Locate the cell with the specified text and output its (X, Y) center coordinate. 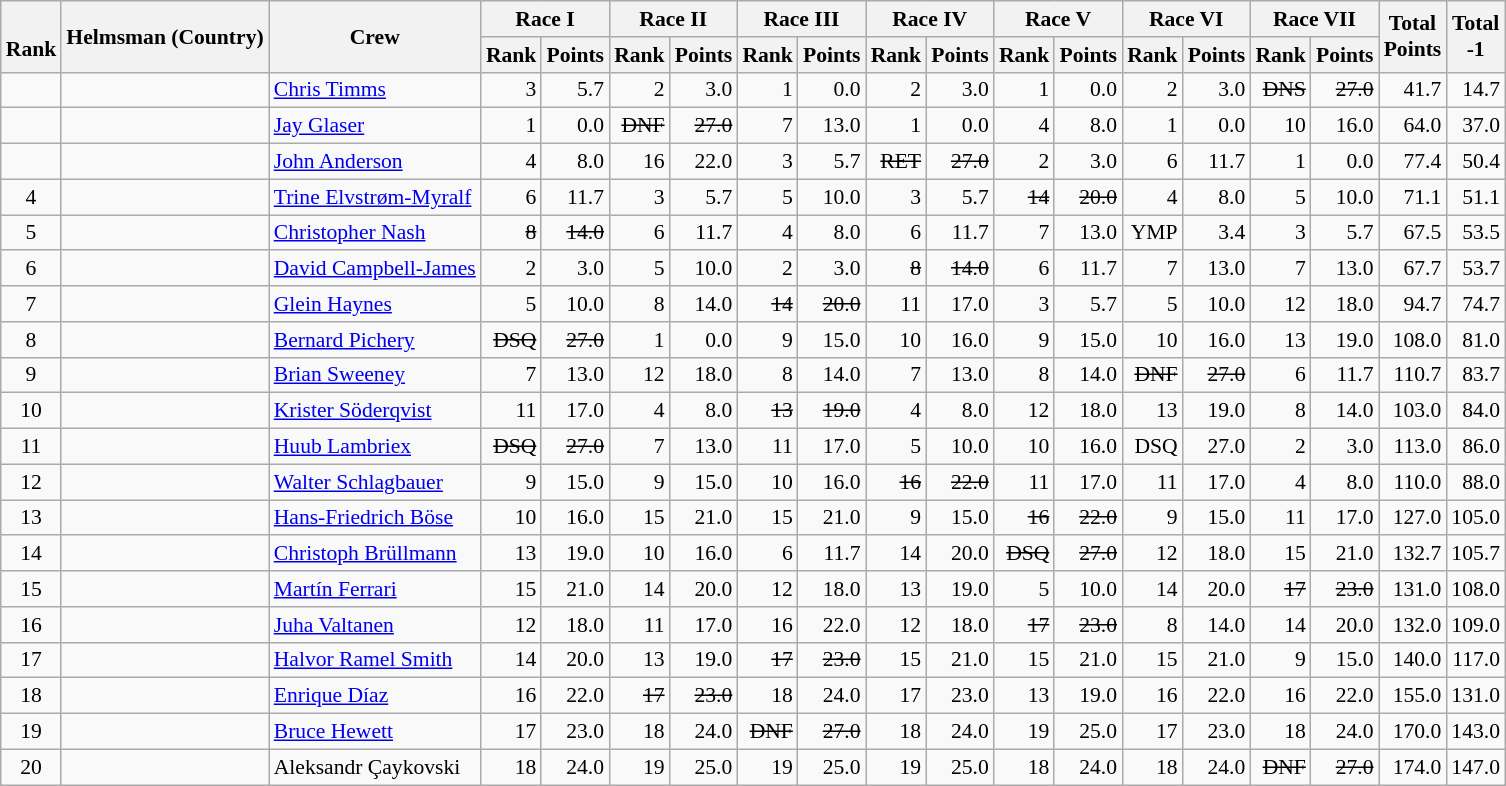
Chris Timms (375, 90)
Jay Glaser (375, 126)
155.0 (1413, 696)
Bruce Hewett (375, 732)
Glein Haynes (375, 304)
Total Points (1413, 36)
Race IV (930, 19)
Juha Valtanen (375, 625)
Aleksandr Çaykovski (375, 767)
Race V (1058, 19)
Martín Ferrari (375, 589)
140.0 (1413, 660)
Race III (801, 19)
117.0 (1476, 660)
53.7 (1476, 269)
143.0 (1476, 732)
74.7 (1476, 304)
83.7 (1476, 375)
Race II (673, 19)
170.0 (1413, 732)
Walter Schlagbauer (375, 482)
Christoph Brüllmann (375, 554)
David Campbell-James (375, 269)
YMP (1152, 233)
14.7 (1476, 90)
53.5 (1476, 233)
Hans-Friedrich Böse (375, 518)
Total-1 (1476, 36)
109.0 (1476, 625)
Halvor Ramel Smith (375, 660)
Christopher Nash (375, 233)
110.0 (1413, 482)
132.0 (1413, 625)
50.4 (1476, 162)
Race VII (1314, 19)
37.0 (1476, 126)
77.4 (1413, 162)
71.1 (1413, 197)
132.7 (1413, 554)
DNS (1280, 90)
20 (32, 767)
86.0 (1476, 447)
Krister Söderqvist (375, 411)
Bernard Pichery (375, 340)
147.0 (1476, 767)
103.0 (1413, 411)
67.7 (1413, 269)
81.0 (1476, 340)
41.7 (1413, 90)
Brian Sweeney (375, 375)
113.0 (1413, 447)
John Anderson (375, 162)
51.1 (1476, 197)
Crew (375, 36)
127.0 (1413, 518)
84.0 (1476, 411)
Trine Elvstrøm-Myralf (375, 197)
Race VI (1186, 19)
110.7 (1413, 375)
Race I (545, 19)
Huub Lambriex (375, 447)
88.0 (1476, 482)
RET (896, 162)
64.0 (1413, 126)
105.7 (1476, 554)
174.0 (1413, 767)
Enrique Díaz (375, 696)
Helmsman (Country) (164, 36)
3.4 (1217, 233)
105.0 (1476, 518)
67.5 (1413, 233)
94.7 (1413, 304)
